Capture the cell that displays the provided text and extract its (x, y) central coordinate. 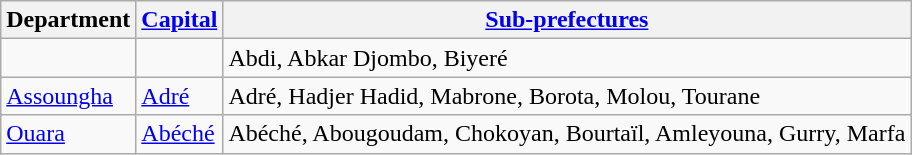
Abéché (180, 134)
Adré (180, 96)
Ouara (68, 134)
Assoungha (68, 96)
Capital (180, 20)
Adré, Hadjer Hadid, Mabrone, Borota, Molou, Tourane (567, 96)
Abdi, Abkar Djombo, Biyeré (567, 58)
Sub-prefectures (567, 20)
Abéché, Abougoudam, Chokoyan, Bourtaïl, Amleyouna, Gurry, Marfa (567, 134)
Department (68, 20)
